From the cell containing the given text, extract its center point as (x, y) coordinate. 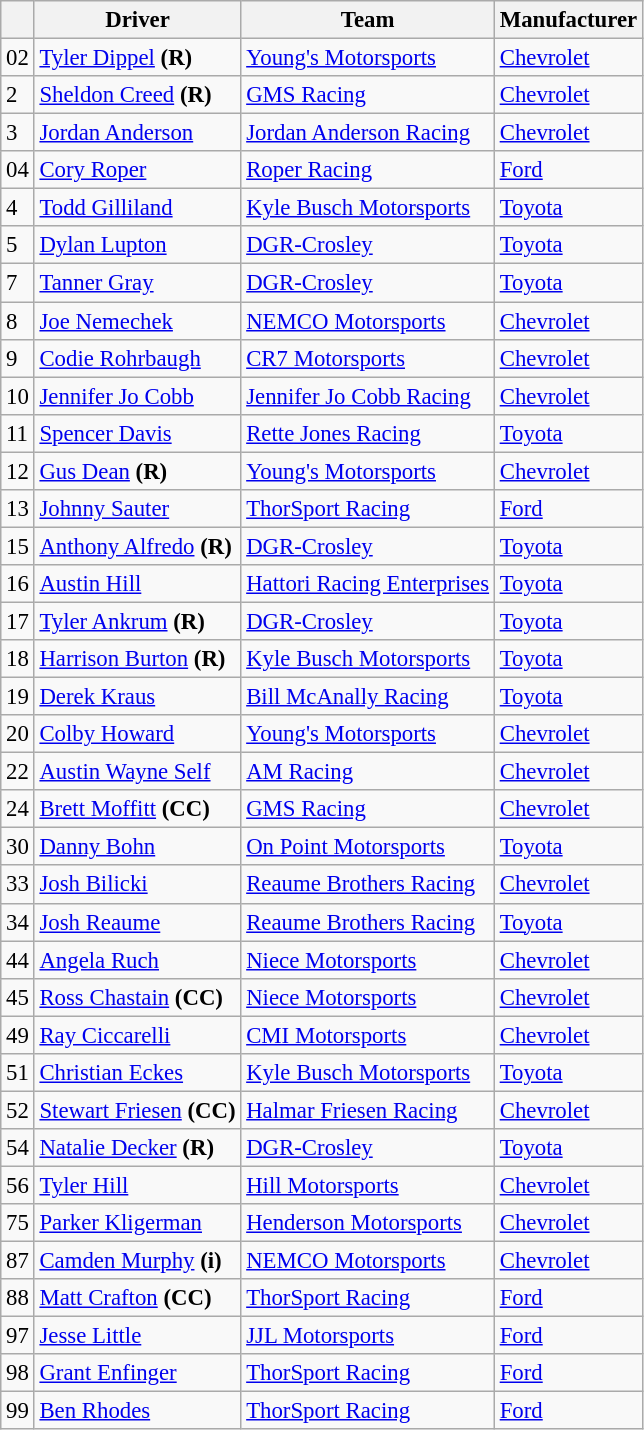
Jesse Little (138, 1336)
22 (18, 772)
Driver (138, 20)
88 (18, 1298)
30 (18, 847)
Tyler Dippel (R) (138, 58)
44 (18, 960)
24 (18, 809)
10 (18, 396)
52 (18, 1110)
Austin Wayne Self (138, 772)
Austin Hill (138, 584)
Tyler Hill (138, 1185)
Jordan Anderson (138, 133)
02 (18, 58)
Dylan Lupton (138, 245)
99 (18, 1411)
Stewart Friesen (CC) (138, 1110)
04 (18, 170)
Johnny Sauter (138, 509)
Roper Racing (368, 170)
97 (18, 1336)
4 (18, 208)
87 (18, 1261)
33 (18, 885)
13 (18, 509)
Josh Reaume (138, 922)
Grant Enfinger (138, 1373)
Sheldon Creed (R) (138, 95)
Christian Eckes (138, 1073)
19 (18, 697)
18 (18, 659)
On Point Motorsports (368, 847)
Angela Ruch (138, 960)
Spencer Davis (138, 433)
Tyler Ankrum (R) (138, 621)
Cory Roper (138, 170)
49 (18, 1035)
Manufacturer (568, 20)
Todd Gilliland (138, 208)
5 (18, 245)
Jordan Anderson Racing (368, 133)
Colby Howard (138, 734)
Camden Murphy (i) (138, 1261)
Team (368, 20)
75 (18, 1223)
Harrison Burton (R) (138, 659)
7 (18, 283)
Joe Nemechek (138, 321)
Natalie Decker (R) (138, 1148)
20 (18, 734)
11 (18, 433)
Jennifer Jo Cobb Racing (368, 396)
17 (18, 621)
Henderson Motorsports (368, 1223)
Gus Dean (R) (138, 471)
Danny Bohn (138, 847)
3 (18, 133)
12 (18, 471)
Bill McAnally Racing (368, 697)
56 (18, 1185)
Ray Ciccarelli (138, 1035)
CR7 Motorsports (368, 358)
Halmar Friesen Racing (368, 1110)
54 (18, 1148)
34 (18, 922)
CMI Motorsports (368, 1035)
Anthony Alfredo (R) (138, 546)
Codie Rohrbaugh (138, 358)
Matt Crafton (CC) (138, 1298)
Tanner Gray (138, 283)
Hill Motorsports (368, 1185)
Derek Kraus (138, 697)
Brett Moffitt (CC) (138, 809)
Rette Jones Racing (368, 433)
Ross Chastain (CC) (138, 997)
51 (18, 1073)
Jennifer Jo Cobb (138, 396)
Parker Kligerman (138, 1223)
98 (18, 1373)
8 (18, 321)
JJL Motorsports (368, 1336)
45 (18, 997)
AM Racing (368, 772)
Ben Rhodes (138, 1411)
Josh Bilicki (138, 885)
Hattori Racing Enterprises (368, 584)
2 (18, 95)
15 (18, 546)
16 (18, 584)
9 (18, 358)
